For the text-containing cell, return its midpoint in (x, y) coordinate format. 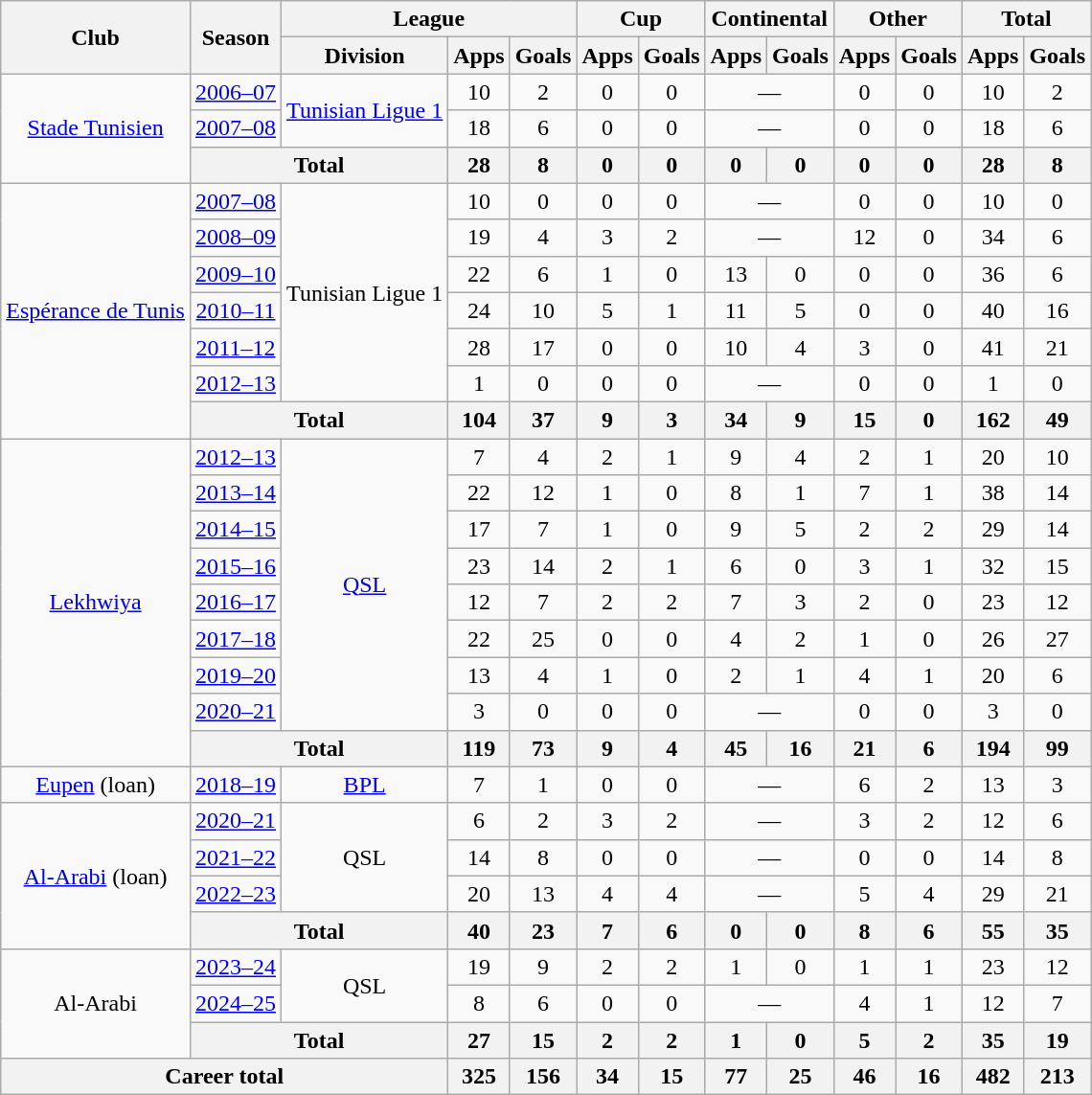
Other (898, 19)
77 (736, 1077)
26 (992, 639)
Al-Arabi (loan) (96, 876)
Stade Tunisien (96, 128)
2017–18 (236, 639)
213 (1058, 1077)
162 (992, 420)
2019–20 (236, 675)
2023–24 (236, 967)
Espérance de Tunis (96, 310)
Eupen (loan) (96, 785)
2010–11 (236, 310)
325 (479, 1077)
119 (479, 748)
2008–09 (236, 238)
55 (992, 930)
2006–07 (236, 92)
2015–16 (236, 566)
2021–22 (236, 857)
73 (543, 748)
41 (992, 347)
482 (992, 1077)
156 (543, 1077)
BPL (365, 785)
2016–17 (236, 603)
104 (479, 420)
Career total (224, 1077)
24 (479, 310)
32 (992, 566)
2013–14 (236, 493)
36 (992, 274)
2018–19 (236, 785)
Club (96, 37)
45 (736, 748)
2009–10 (236, 274)
2011–12 (236, 347)
Division (365, 56)
11 (736, 310)
Lekhwiya (96, 604)
194 (992, 748)
38 (992, 493)
49 (1058, 420)
2024–25 (236, 1003)
99 (1058, 748)
2022–23 (236, 894)
Al-Arabi (96, 1003)
2014–15 (236, 530)
46 (864, 1077)
37 (543, 420)
Cup (641, 19)
League (429, 19)
Season (236, 37)
Continental (769, 19)
